For the text-containing cell, return its midpoint in (x, y) coordinate format. 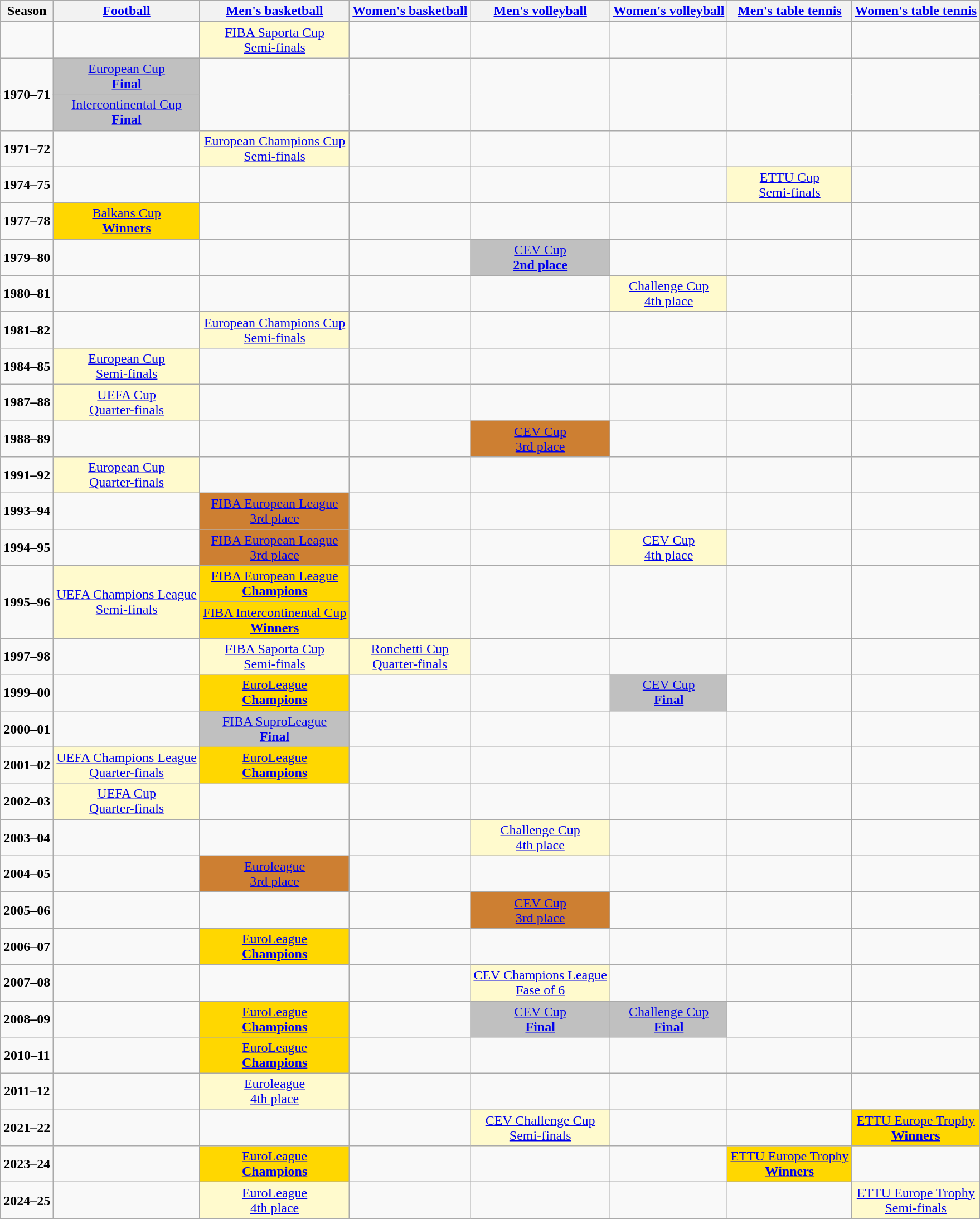
FIBA SuproLeague Final (274, 729)
1977–78 (27, 221)
2007–08 (27, 982)
European Champions Cup Semi-finals (274, 330)
Ronchetti Cup Quarter-finals (410, 657)
ETTU Europe Trophy Semi-finals (916, 1201)
2004–05 (27, 874)
Euroleague 4th place (274, 1091)
FIBA European League Champions (274, 584)
1994–95 (27, 547)
1980–81 (27, 293)
Men's table tennis (789, 11)
2011–12 (27, 1091)
European Champions CupSemi-finals (274, 148)
1995–96 (27, 602)
1997–98 (27, 657)
2002–03 (27, 802)
1981–82 (27, 330)
2000–01 (27, 729)
Men's volleyball (541, 11)
UEFA CupQuarter-finals (127, 402)
2024–25 (27, 1201)
European Cup Final (127, 76)
CEV Champions League Fase of 6 (541, 982)
CEV Cup 3rd place (541, 910)
2005–06 (27, 910)
ETTU Cup Semi-finals (789, 185)
1988–89 (27, 438)
1993–94 (27, 512)
FIBA Intercontinental Cup Winners (274, 620)
CEV Cup3rd place (541, 438)
UEFA Champions League Semi-finals (127, 602)
2003–04 (27, 837)
CEV Cup 4th place (668, 547)
Women's table tennis (916, 11)
1999–00 (27, 692)
Men's basketball (274, 11)
Season (27, 11)
1984–85 (27, 366)
2006–07 (27, 946)
2001–02 (27, 765)
Challenge Cup 4th place (668, 293)
1987–88 (27, 402)
1991–92 (27, 475)
2010–11 (27, 1056)
CEV Challenge Cup Semi-finals (541, 1128)
European Cup Quarter-finals (127, 475)
2021–22 (27, 1128)
Football (127, 11)
1971–72 (27, 148)
1974–75 (27, 185)
1979–80 (27, 258)
EuroLeague 4th place (274, 1201)
2023–24 (27, 1164)
Challenge Cup Final (668, 1019)
Challenge Cup4th place (541, 837)
Euroleague 3rd place (274, 874)
European Cup Semi-finals (127, 366)
2008–09 (27, 1019)
Women's basketball (410, 11)
UEFA Champions League Quarter-finals (127, 765)
CEV Cup 2nd place (541, 258)
Women's volleyball (668, 11)
Intercontinental CupFinal (127, 113)
1970–71 (27, 94)
UEFA Cup Quarter-finals (127, 802)
Balkans Cup Winners (127, 221)
